Provide the (x, y) coordinate of the cell's center where the given text is located.  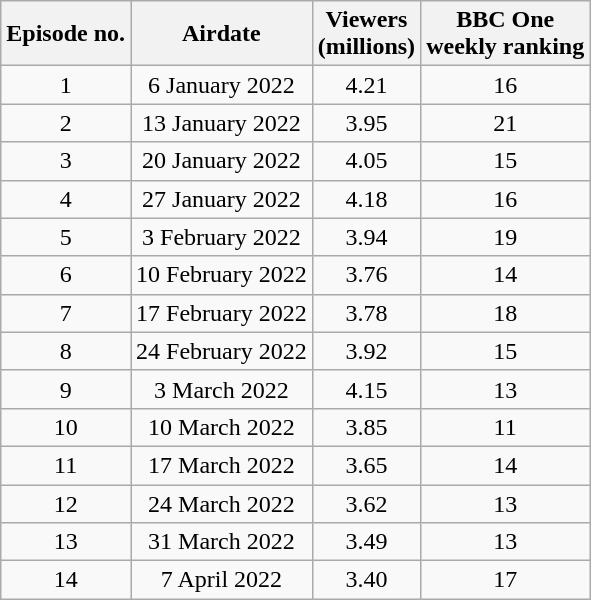
10 (66, 427)
24 February 2022 (222, 351)
27 January 2022 (222, 199)
3.85 (366, 427)
Viewers(millions) (366, 34)
3.62 (366, 503)
3 February 2022 (222, 237)
3.40 (366, 580)
7 April 2022 (222, 580)
3.65 (366, 465)
Airdate (222, 34)
3 (66, 161)
5 (66, 237)
4.15 (366, 389)
6 January 2022 (222, 85)
18 (506, 313)
7 (66, 313)
3 March 2022 (222, 389)
13 January 2022 (222, 123)
20 January 2022 (222, 161)
3.94 (366, 237)
3.78 (366, 313)
1 (66, 85)
4.05 (366, 161)
8 (66, 351)
3.49 (366, 542)
4 (66, 199)
24 March 2022 (222, 503)
17 February 2022 (222, 313)
17 March 2022 (222, 465)
Episode no. (66, 34)
12 (66, 503)
6 (66, 275)
4.18 (366, 199)
3.95 (366, 123)
BBC Oneweekly ranking (506, 34)
2 (66, 123)
31 March 2022 (222, 542)
4.21 (366, 85)
10 March 2022 (222, 427)
10 February 2022 (222, 275)
21 (506, 123)
3.76 (366, 275)
9 (66, 389)
3.92 (366, 351)
17 (506, 580)
19 (506, 237)
